Return the [X, Y] coordinate for the center point of the cell that contains the specified text.  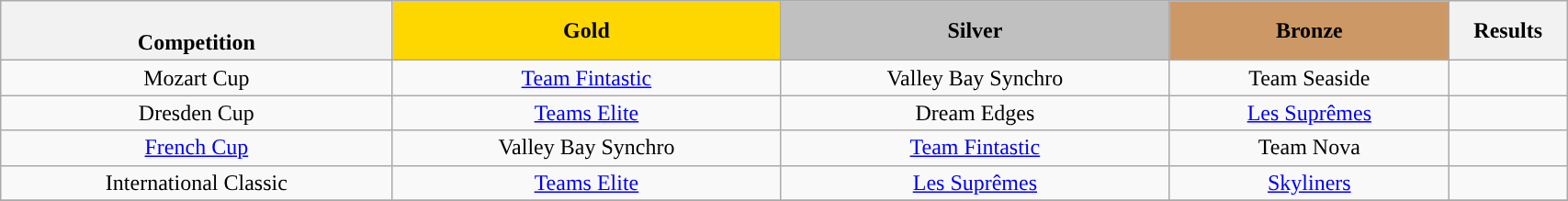
Dream Edges [976, 113]
International Classic [197, 183]
Results [1508, 31]
Bronze [1310, 31]
Mozart Cup [197, 78]
Silver [976, 31]
French Cup [197, 148]
Skyliners [1310, 183]
Gold [586, 31]
Competition [197, 31]
Dresden Cup [197, 113]
Team Seaside [1310, 78]
Team Nova [1310, 148]
